Extract the [X, Y] coordinate from the center of the cell holding the provided text.  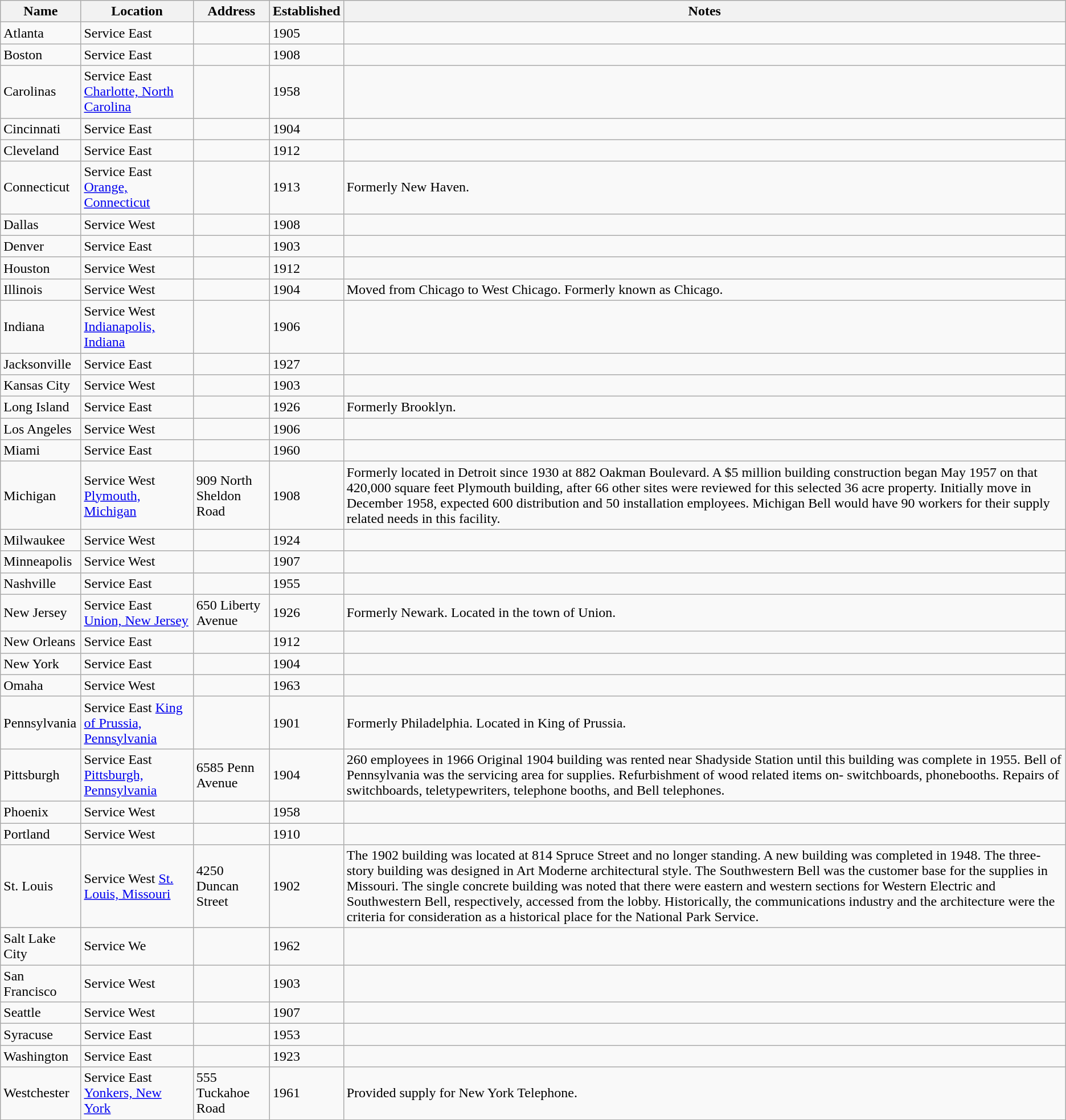
Pittsburgh [41, 775]
Cleveland [41, 150]
1955 [306, 583]
Service East Charlotte, North Carolina [137, 92]
Kansas City [41, 386]
Westchester [41, 1093]
San Francisco [41, 983]
Location [137, 11]
Connecticut [41, 187]
Nashville [41, 583]
Jacksonville [41, 364]
1961 [306, 1093]
1927 [306, 364]
Pennsylvania [41, 722]
Notes [704, 11]
Long Island [41, 407]
Service We [137, 947]
Formerly Newark. Located in the town of Union. [704, 613]
New York [41, 664]
Portland [41, 833]
Michigan [41, 496]
Denver [41, 246]
Established [306, 11]
909 North Sheldon Road [231, 496]
Cincinnati [41, 129]
Formerly New Haven. [704, 187]
Phoenix [41, 812]
1953 [306, 1035]
1913 [306, 187]
Illinois [41, 289]
Service West St. Louis, Missouri [137, 886]
Boston [41, 55]
New Jersey [41, 613]
Address [231, 11]
1924 [306, 540]
555 Tuckahoe Road [231, 1093]
1963 [306, 685]
Service East Pittsburgh, Pennsylvania [137, 775]
Service East Orange, Connecticut [137, 187]
650 Liberty Avenue [231, 613]
Name [41, 11]
Formerly Brooklyn. [704, 407]
Service East Yonkers, New York [137, 1093]
1923 [306, 1056]
Houston [41, 268]
Syracuse [41, 1035]
1902 [306, 886]
Service East Union, New Jersey [137, 613]
Minneapolis [41, 562]
Carolinas [41, 92]
Miami [41, 451]
1905 [306, 33]
Service West Indianapolis, Indiana [137, 326]
4250 Duncan Street [231, 886]
Omaha [41, 685]
Moved from Chicago to West Chicago. Formerly known as Chicago. [704, 289]
Service West Plymouth, Michigan [137, 496]
Dallas [41, 224]
6585 Penn Avenue [231, 775]
Los Angeles [41, 429]
Provided supply for New York Telephone. [704, 1093]
Indiana [41, 326]
Formerly Philadelphia. Located in King of Prussia. [704, 722]
1901 [306, 722]
New Orleans [41, 642]
Salt Lake City [41, 947]
Atlanta [41, 33]
1960 [306, 451]
1962 [306, 947]
Seattle [41, 1013]
1910 [306, 833]
Milwaukee [41, 540]
St. Louis [41, 886]
Washington [41, 1056]
Service East King of Prussia, Pennsylvania [137, 722]
